Scan for the cell matching the given text and deliver its [X, Y] coordinate at center. 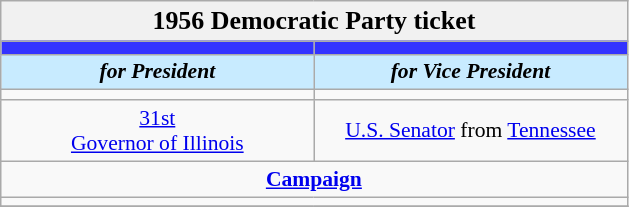
for President [158, 72]
31stGovernor of Illinois [158, 130]
Campaign [314, 179]
1956 Democratic Party ticket [314, 21]
for Vice President [470, 72]
U.S. Senator from Tennessee [470, 130]
